Provide the [X, Y] coordinate of the cell's center where the given text is located.  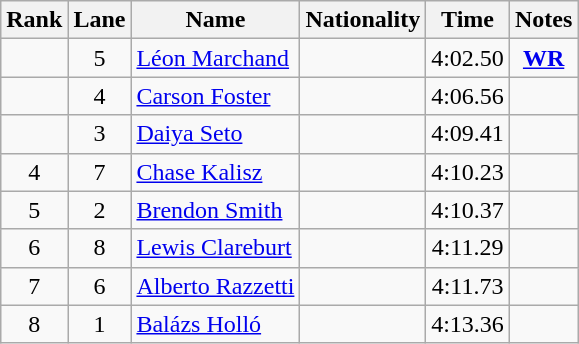
4:11.29 [468, 248]
4:06.56 [468, 96]
Brendon Smith [216, 210]
Léon Marchand [216, 58]
Notes [543, 20]
WR [543, 58]
Alberto Razzetti [216, 286]
4:10.23 [468, 172]
Nationality [363, 20]
Rank [34, 20]
4:11.73 [468, 286]
Carson Foster [216, 96]
3 [100, 134]
Balázs Holló [216, 324]
Name [216, 20]
Daiya Seto [216, 134]
4:09.41 [468, 134]
4:10.37 [468, 210]
Chase Kalisz [216, 172]
4:13.36 [468, 324]
1 [100, 324]
2 [100, 210]
Time [468, 20]
Lewis Clareburt [216, 248]
Lane [100, 20]
4:02.50 [468, 58]
